Locate the cell with the specified text and output its (X, Y) center coordinate. 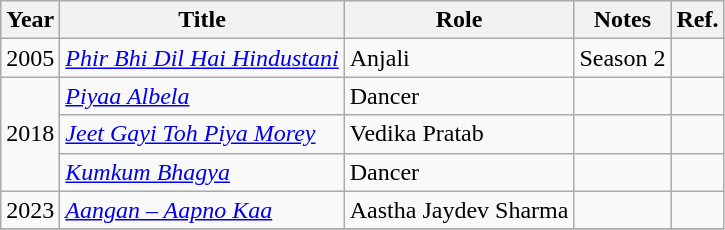
Notes (622, 20)
Season 2 (622, 58)
Jeet Gayi Toh Piya Morey (202, 134)
Aastha Jaydev Sharma (459, 210)
Role (459, 20)
2018 (30, 134)
Vedika Pratab (459, 134)
Phir Bhi Dil Hai Hindustani (202, 58)
Year (30, 20)
Title (202, 20)
Kumkum Bhagya (202, 172)
Ref. (698, 20)
2005 (30, 58)
2023 (30, 210)
Anjali (459, 58)
Piyaa Albela (202, 96)
Aangan – Aapno Kaa (202, 210)
